Return the (x, y) coordinate for the center point of the cell that contains the specified text.  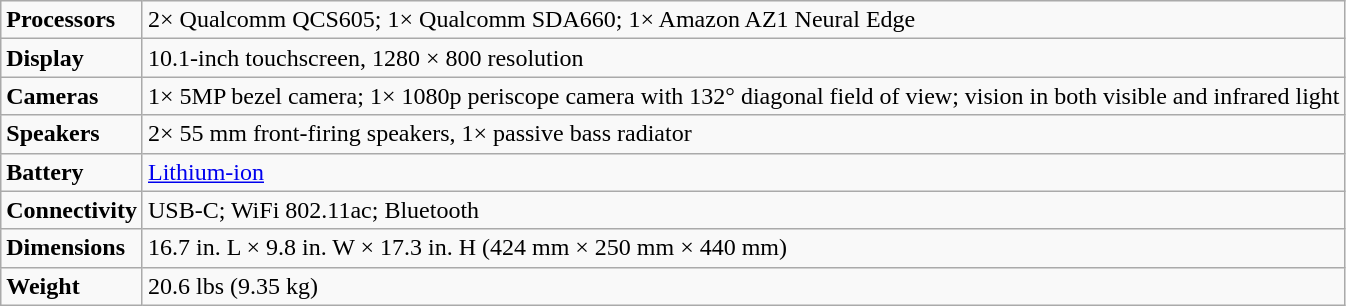
Connectivity (72, 210)
Lithium-ion (744, 172)
Cameras (72, 96)
16.7 in. L × 9.8 in. W × 17.3 in. H (424 mm × 250 mm × 440 mm) (744, 248)
Weight (72, 286)
Battery (72, 172)
10.1-inch touchscreen, 1280 × 800 resolution (744, 58)
1× 5MP bezel camera; 1× 1080p periscope camera with 132° diagonal field of view; vision in both visible and infrared light (744, 96)
Processors (72, 20)
Display (72, 58)
USB-C; WiFi 802.11ac; Bluetooth (744, 210)
20.6 lbs (9.35 kg) (744, 286)
Dimensions (72, 248)
2× Qualcomm QCS605; 1× Qualcomm SDA660; 1× Amazon AZ1 Neural Edge (744, 20)
2× 55 mm front-firing speakers, 1× passive bass radiator (744, 134)
Speakers (72, 134)
